Pinpoint the cell where the given text exists, returning its (x, y) midpoint coordinate. 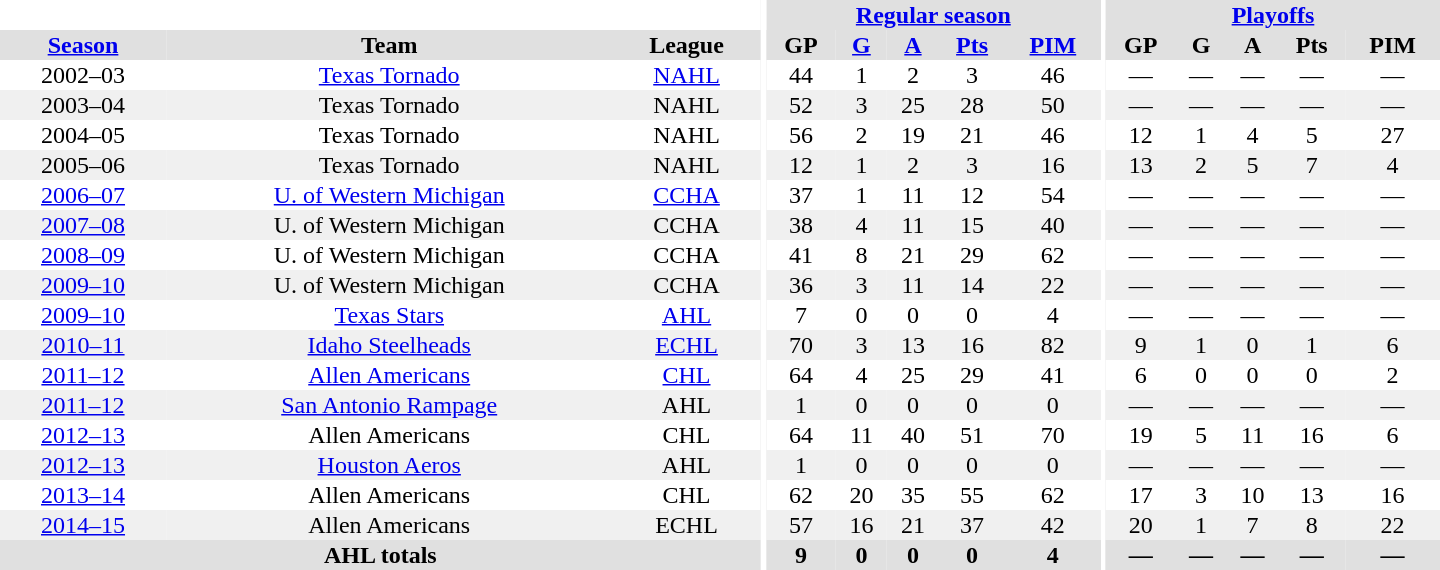
42 (1052, 525)
56 (800, 135)
Texas Stars (389, 315)
2004–05 (83, 135)
2007–08 (83, 225)
57 (800, 525)
28 (972, 105)
38 (800, 225)
51 (972, 435)
35 (913, 495)
Idaho Steelheads (389, 345)
San Antonio Rampage (389, 405)
Houston Aeros (389, 465)
44 (800, 75)
15 (972, 225)
2003–04 (83, 105)
10 (1253, 495)
36 (800, 285)
2002–03 (83, 75)
27 (1392, 135)
2013–14 (83, 495)
50 (1052, 105)
2008–09 (83, 255)
2006–07 (83, 195)
55 (972, 495)
League (686, 45)
2010–11 (83, 345)
Regular season (933, 15)
52 (800, 105)
Team (389, 45)
2005–06 (83, 165)
AHL totals (380, 555)
Playoffs (1273, 15)
82 (1052, 345)
2014–15 (83, 525)
14 (972, 285)
54 (1052, 195)
Season (83, 45)
17 (1140, 495)
